Detect which cell encompasses the target text, then output its (x, y) center coordinate. 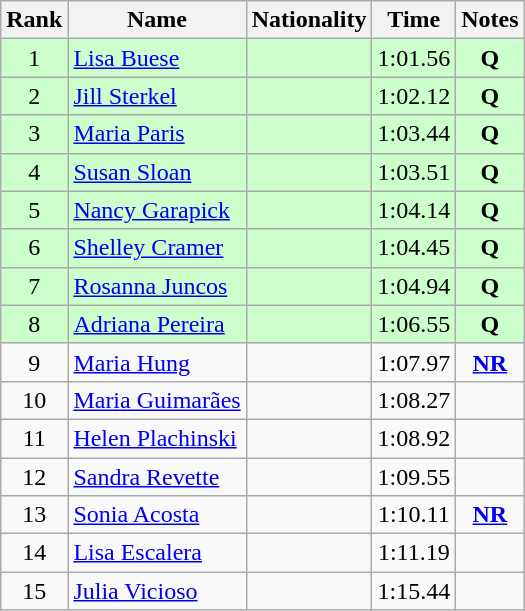
1:07.97 (414, 362)
12 (34, 477)
Maria Guimarães (157, 400)
13 (34, 515)
9 (34, 362)
1:04.94 (414, 286)
14 (34, 553)
1:04.45 (414, 248)
Maria Hung (157, 362)
1:15.44 (414, 591)
Name (157, 20)
2 (34, 96)
1:03.44 (414, 134)
8 (34, 324)
10 (34, 400)
Nationality (309, 20)
1:09.55 (414, 477)
Maria Paris (157, 134)
1:10.11 (414, 515)
11 (34, 438)
1:04.14 (414, 210)
Lisa Buese (157, 58)
Notes (490, 20)
15 (34, 591)
Sandra Revette (157, 477)
1:08.27 (414, 400)
Julia Vicioso (157, 591)
5 (34, 210)
Shelley Cramer (157, 248)
Rosanna Juncos (157, 286)
1:11.19 (414, 553)
Nancy Garapick (157, 210)
Adriana Pereira (157, 324)
Lisa Escalera (157, 553)
1:02.12 (414, 96)
Susan Sloan (157, 172)
1:06.55 (414, 324)
Rank (34, 20)
1:08.92 (414, 438)
Jill Sterkel (157, 96)
Sonia Acosta (157, 515)
3 (34, 134)
7 (34, 286)
Time (414, 20)
1 (34, 58)
Helen Plachinski (157, 438)
1:01.56 (414, 58)
1:03.51 (414, 172)
4 (34, 172)
6 (34, 248)
